Detect which cell encompasses the target text, then output its (x, y) center coordinate. 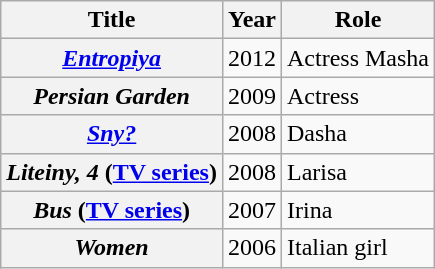
Irina (358, 210)
2009 (252, 96)
Actress Masha (358, 58)
Women (112, 248)
Liteiny, 4 (TV series) (112, 172)
Larisa (358, 172)
Title (112, 20)
2006 (252, 248)
Actress (358, 96)
Italian girl (358, 248)
2012 (252, 58)
Dasha (358, 134)
Persian Garden (112, 96)
Sny? (112, 134)
Role (358, 20)
Year (252, 20)
Entropiya (112, 58)
Bus (TV series) (112, 210)
2007 (252, 210)
